Provide the (X, Y) coordinate of the cell's center where the given text is located.  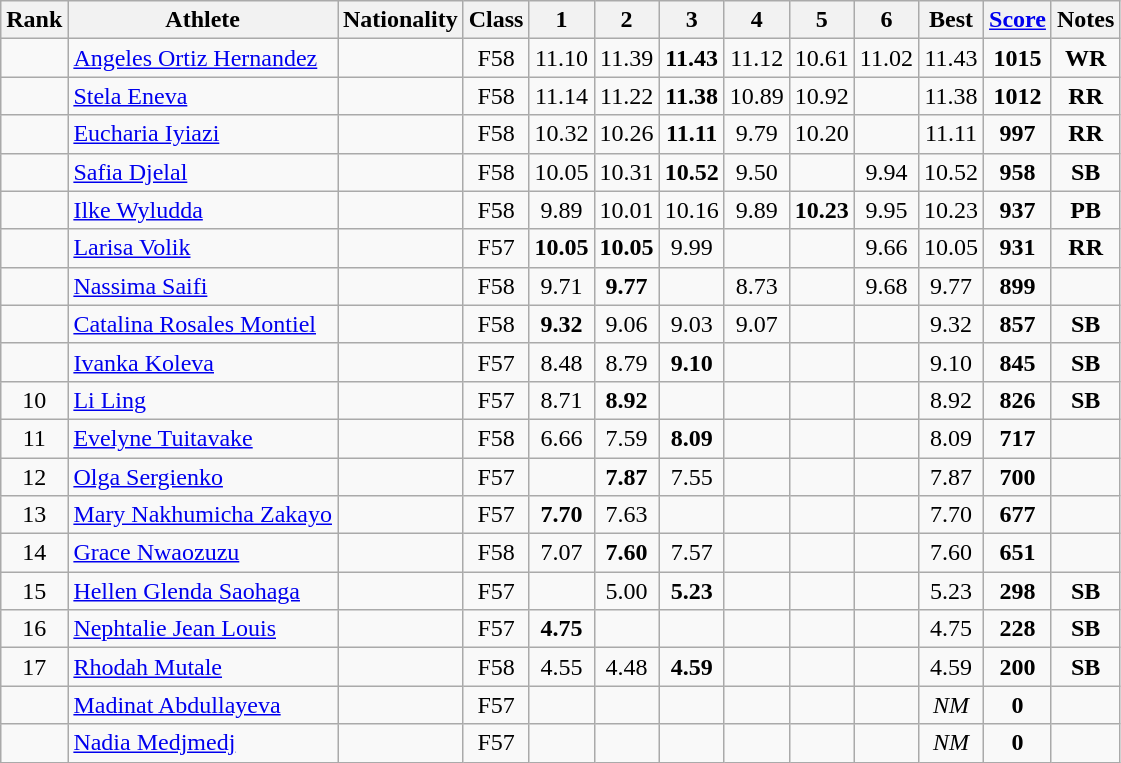
Catalina Rosales Montiel (203, 324)
1012 (1018, 96)
WR (1085, 58)
Rank (34, 20)
10.32 (562, 134)
1015 (1018, 58)
9.06 (626, 324)
9.94 (886, 172)
7.57 (692, 553)
10.26 (626, 134)
6.66 (562, 438)
10.20 (822, 134)
228 (1018, 629)
845 (1018, 362)
12 (34, 477)
2 (626, 20)
Safia Djelal (203, 172)
Mary Nakhumicha Zakayo (203, 515)
Rhodah Mutale (203, 667)
Score (1018, 20)
11.22 (626, 96)
9.03 (692, 324)
997 (1018, 134)
Li Ling (203, 400)
Nephtalie Jean Louis (203, 629)
10.92 (822, 96)
857 (1018, 324)
Olga Sergienko (203, 477)
16 (34, 629)
7.07 (562, 553)
Evelyne Tuitavake (203, 438)
Grace Nwaozuzu (203, 553)
Eucharia Iyiazi (203, 134)
10.61 (822, 58)
4 (756, 20)
Madinat Abdullayeva (203, 705)
651 (1018, 553)
717 (1018, 438)
8.48 (562, 362)
677 (1018, 515)
Best (950, 20)
Stela Eneva (203, 96)
7.63 (626, 515)
Angeles Ortiz Hernandez (203, 58)
13 (34, 515)
PB (1085, 210)
8.79 (626, 362)
Notes (1085, 20)
700 (1018, 477)
9.68 (886, 286)
899 (1018, 286)
9.66 (886, 248)
11.39 (626, 58)
11.12 (756, 58)
10.01 (626, 210)
4.55 (562, 667)
10.16 (692, 210)
200 (1018, 667)
Larisa Volik (203, 248)
10.89 (756, 96)
9.95 (886, 210)
Nationality (401, 20)
Nassima Saifi (203, 286)
8.71 (562, 400)
1 (562, 20)
Ilke Wyludda (203, 210)
9.07 (756, 324)
Ivanka Koleva (203, 362)
11.02 (886, 58)
3 (692, 20)
958 (1018, 172)
826 (1018, 400)
Hellen Glenda Saohaga (203, 591)
Nadia Medjmedj (203, 743)
931 (1018, 248)
9.71 (562, 286)
10.31 (626, 172)
11.10 (562, 58)
14 (34, 553)
298 (1018, 591)
9.99 (692, 248)
10 (34, 400)
9.79 (756, 134)
Athlete (203, 20)
Class (496, 20)
11 (34, 438)
7.59 (626, 438)
15 (34, 591)
937 (1018, 210)
11.14 (562, 96)
6 (886, 20)
4.48 (626, 667)
5.00 (626, 591)
5 (822, 20)
8.73 (756, 286)
7.55 (692, 477)
17 (34, 667)
9.50 (756, 172)
